Identify which cell holds the provided text, then report its [x, y] central coordinate. 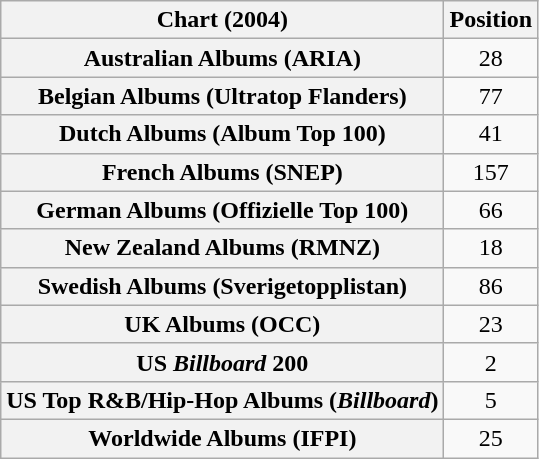
US Top R&B/Hip-Hop Albums (Billboard) [222, 400]
French Albums (SNEP) [222, 172]
Worldwide Albums (IFPI) [222, 438]
Belgian Albums (Ultratop Flanders) [222, 96]
66 [491, 210]
Chart (2004) [222, 20]
28 [491, 58]
US Billboard 200 [222, 362]
25 [491, 438]
Dutch Albums (Album Top 100) [222, 134]
German Albums (Offizielle Top 100) [222, 210]
UK Albums (OCC) [222, 324]
23 [491, 324]
Position [491, 20]
77 [491, 96]
157 [491, 172]
18 [491, 248]
2 [491, 362]
86 [491, 286]
New Zealand Albums (RMNZ) [222, 248]
Australian Albums (ARIA) [222, 58]
Swedish Albums (Sverigetopplistan) [222, 286]
41 [491, 134]
5 [491, 400]
